Pinpoint the cell where the given text exists, returning its [X, Y] midpoint coordinate. 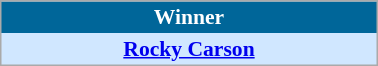
Rocky Carson [189, 49]
Winner [189, 17]
